Output the [x, y] coordinate of the center of the cell containing the given text.  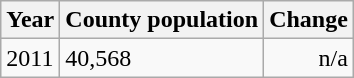
County population [162, 20]
Year [30, 20]
40,568 [162, 58]
2011 [30, 58]
n/a [309, 58]
Change [309, 20]
